Identify which cell holds the provided text, then report its [X, Y] central coordinate. 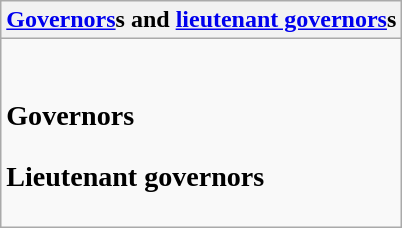
Governorss and lieutenant governorss [202, 20]
GovernorsLieutenant governors [202, 133]
